Identify which cell holds the provided text, then report its [X, Y] central coordinate. 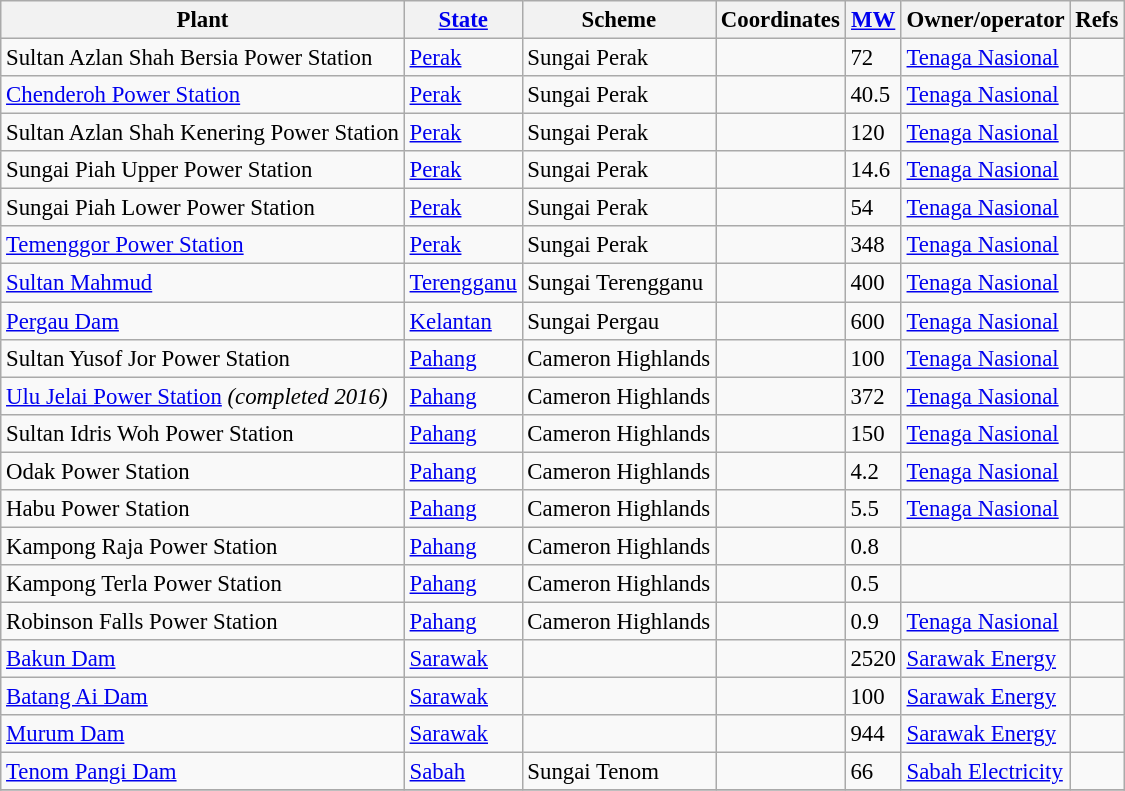
400 [873, 283]
Sungai Tenom [618, 772]
MW [873, 20]
Odak Power Station [203, 471]
Tenom Pangi Dam [203, 772]
40.5 [873, 95]
Sungai Pergau [618, 321]
Sultan Idris Woh Power Station [203, 433]
72 [873, 58]
150 [873, 433]
944 [873, 734]
54 [873, 208]
Sultan Azlan Shah Bersia Power Station [203, 58]
Temenggor Power Station [203, 245]
Sungai Terengganu [618, 283]
State [463, 20]
0.8 [873, 546]
14.6 [873, 170]
348 [873, 245]
Bakun Dam [203, 659]
Coordinates [781, 20]
Sungai Piah Lower Power Station [203, 208]
Scheme [618, 20]
Chenderoh Power Station [203, 95]
Kampong Terla Power Station [203, 584]
Sabah Electricity [986, 772]
Habu Power Station [203, 509]
372 [873, 396]
0.5 [873, 584]
66 [873, 772]
Murum Dam [203, 734]
Sabah [463, 772]
Batang Ai Dam [203, 697]
4.2 [873, 471]
Kampong Raja Power Station [203, 546]
Pergau Dam [203, 321]
Kelantan [463, 321]
Sultan Yusof Jor Power Station [203, 358]
Owner/operator [986, 20]
Sultan Azlan Shah Kenering Power Station [203, 133]
0.9 [873, 621]
Plant [203, 20]
5.5 [873, 509]
Sultan Mahmud [203, 283]
2520 [873, 659]
Robinson Falls Power Station [203, 621]
Sungai Piah Upper Power Station [203, 170]
600 [873, 321]
Refs [1097, 20]
Ulu Jelai Power Station (completed 2016) [203, 396]
Terengganu [463, 283]
120 [873, 133]
